Locate the cell with the specified text and output its [X, Y] center coordinate. 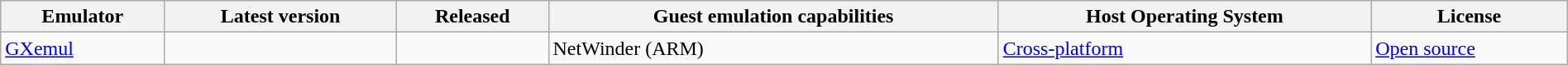
Guest emulation capabilities [773, 17]
Cross-platform [1184, 48]
GXemul [83, 48]
Released [473, 17]
License [1470, 17]
Emulator [83, 17]
Host Operating System [1184, 17]
NetWinder (ARM) [773, 48]
Latest version [281, 17]
Open source [1470, 48]
